Detect which cell encompasses the target text, then output its [x, y] center coordinate. 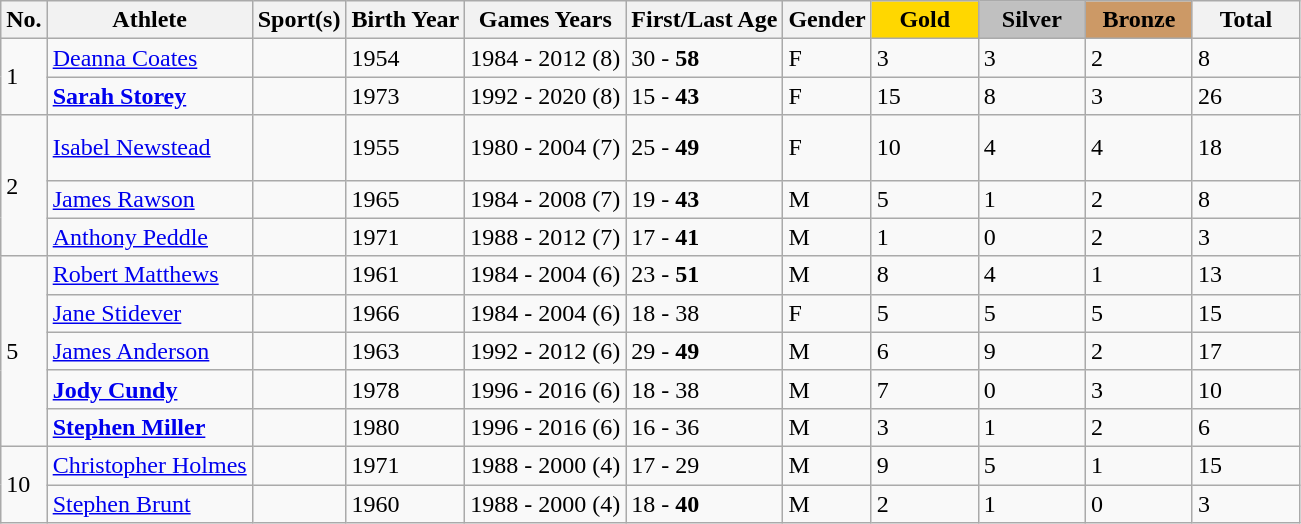
18 [1246, 148]
7 [924, 389]
Sport(s) [299, 20]
1992 - 2020 (8) [546, 96]
Stephen Brunt [150, 503]
17 - 29 [704, 465]
Jane Stidever [150, 313]
First/Last Age [704, 20]
1984 - 2012 (8) [546, 58]
Christopher Holmes [150, 465]
17 [1246, 351]
James Anderson [150, 351]
1963 [406, 351]
23 - 51 [704, 275]
1961 [406, 275]
Deanna Coates [150, 58]
15 - 43 [704, 96]
1988 - 2012 (7) [546, 237]
1966 [406, 313]
1980 - 2004 (7) [546, 148]
1954 [406, 58]
19 - 43 [704, 199]
Gender [827, 20]
1965 [406, 199]
Sarah Storey [150, 96]
Games Years [546, 20]
17 - 41 [704, 237]
Isabel Newstead [150, 148]
No. [24, 20]
18 - 40 [704, 503]
Anthony Peddle [150, 237]
Robert Matthews [150, 275]
Stephen Miller [150, 427]
Gold [924, 20]
1992 - 2012 (6) [546, 351]
1973 [406, 96]
1960 [406, 503]
Silver [1032, 20]
1984 - 2008 (7) [546, 199]
Total [1246, 20]
1980 [406, 427]
26 [1246, 96]
25 - 49 [704, 148]
29 - 49 [704, 351]
1978 [406, 389]
Athlete [150, 20]
Birth Year [406, 20]
1955 [406, 148]
Jody Cundy [150, 389]
Bronze [1138, 20]
30 - 58 [704, 58]
13 [1246, 275]
James Rawson [150, 199]
16 - 36 [704, 427]
